Locate the cell with the specified text and output its [X, Y] center coordinate. 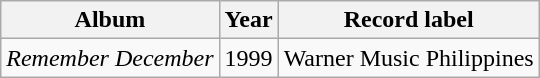
Warner Music Philippines [408, 58]
1999 [248, 58]
Remember December [110, 58]
Year [248, 20]
Album [110, 20]
Record label [408, 20]
